Pinpoint the cell where the given text exists, returning its [x, y] midpoint coordinate. 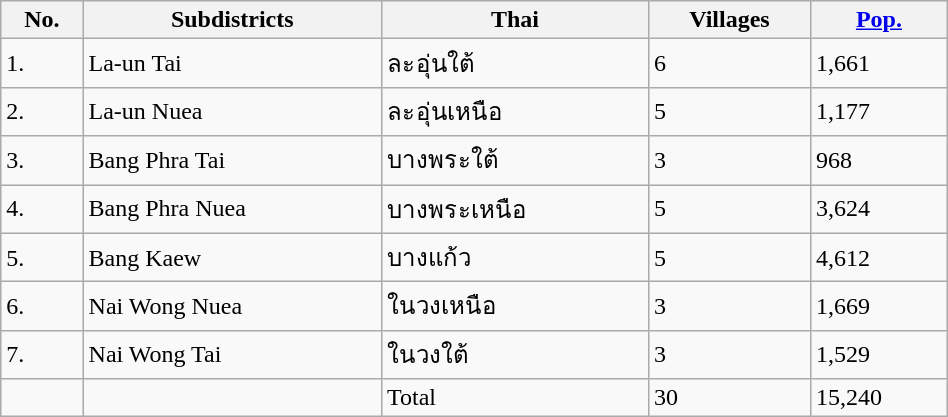
Pop. [880, 20]
Subdistricts [232, 20]
ในวงเหนือ [514, 306]
Bang Kaew [232, 258]
15,240 [880, 398]
1,661 [880, 64]
1. [42, 64]
Nai Wong Tai [232, 354]
3,624 [880, 208]
7. [42, 354]
4. [42, 208]
Bang Phra Tai [232, 160]
Thai [514, 20]
5. [42, 258]
ละอุ่นเหนือ [514, 112]
ในวงใต้ [514, 354]
บางพระเหนือ [514, 208]
ละอุ่นใต้ [514, 64]
6. [42, 306]
968 [880, 160]
Villages [729, 20]
4,612 [880, 258]
La-un Nuea [232, 112]
30 [729, 398]
La-un Tai [232, 64]
1,669 [880, 306]
Total [514, 398]
1,177 [880, 112]
2. [42, 112]
Nai Wong Nuea [232, 306]
Bang Phra Nuea [232, 208]
1,529 [880, 354]
No. [42, 20]
บางพระใต้ [514, 160]
3. [42, 160]
บางแก้ว [514, 258]
6 [729, 64]
